Locate the cell with the specified text and output its [X, Y] center coordinate. 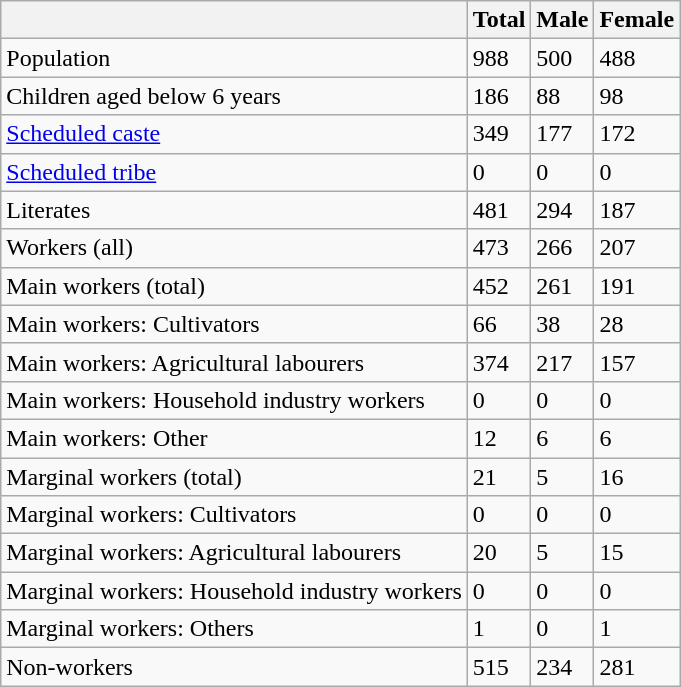
Marginal workers: Others [234, 629]
988 [499, 58]
Marginal workers: Agricultural labourers [234, 553]
Marginal workers: Household industry workers [234, 591]
Main workers (total) [234, 286]
16 [637, 477]
Population [234, 58]
20 [499, 553]
294 [562, 210]
15 [637, 553]
98 [637, 96]
Main workers: Cultivators [234, 324]
488 [637, 58]
281 [637, 667]
Non-workers [234, 667]
Scheduled caste [234, 134]
207 [637, 248]
Marginal workers: Cultivators [234, 515]
374 [499, 362]
481 [499, 210]
157 [637, 362]
28 [637, 324]
88 [562, 96]
187 [637, 210]
261 [562, 286]
Main workers: Agricultural labourers [234, 362]
Children aged below 6 years [234, 96]
Main workers: Other [234, 438]
Female [637, 20]
234 [562, 667]
Male [562, 20]
Main workers: Household industry workers [234, 400]
177 [562, 134]
12 [499, 438]
Marginal workers (total) [234, 477]
Total [499, 20]
Literates [234, 210]
349 [499, 134]
172 [637, 134]
515 [499, 667]
191 [637, 286]
217 [562, 362]
500 [562, 58]
Workers (all) [234, 248]
38 [562, 324]
452 [499, 286]
21 [499, 477]
266 [562, 248]
473 [499, 248]
Scheduled tribe [234, 172]
186 [499, 96]
66 [499, 324]
